Search for the cell housing the specified text and yield its [X, Y] center coordinate. 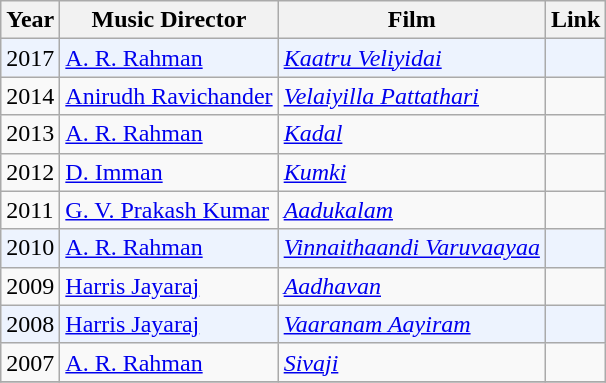
2011 [30, 210]
D. Imman [169, 172]
2014 [30, 96]
Kumki [412, 172]
Year [30, 20]
2017 [30, 58]
Vaaranam Aayiram [412, 324]
G. V. Prakash Kumar [169, 210]
2009 [30, 286]
Aadukalam [412, 210]
2012 [30, 172]
2007 [30, 362]
Sivaji [412, 362]
2008 [30, 324]
Film [412, 20]
Velaiyilla Pattathari [412, 96]
Link [575, 20]
Aadhavan [412, 286]
2010 [30, 248]
Vinnaithaandi Varuvaayaa [412, 248]
Anirudh Ravichander [169, 96]
2013 [30, 134]
Kadal [412, 134]
Music Director [169, 20]
Kaatru Veliyidai [412, 58]
